Pinpoint the cell where the given text exists, returning its [x, y] midpoint coordinate. 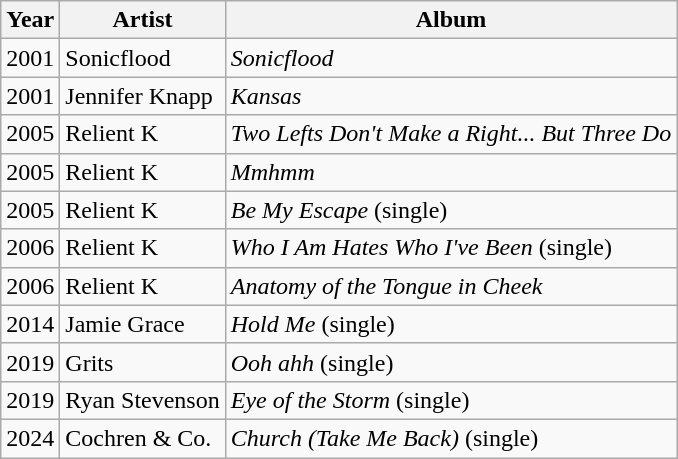
Ryan Stevenson [142, 400]
Mmhmm [451, 172]
Two Lefts Don't Make a Right... But Three Do [451, 134]
Album [451, 20]
Eye of the Storm (single) [451, 400]
Jamie Grace [142, 324]
Church (Take Me Back) (single) [451, 438]
Grits [142, 362]
Cochren & Co. [142, 438]
Hold Me (single) [451, 324]
Who I Am Hates Who I've Been (single) [451, 248]
Kansas [451, 96]
Artist [142, 20]
Be My Escape (single) [451, 210]
Ooh ahh (single) [451, 362]
Year [30, 20]
2014 [30, 324]
2024 [30, 438]
Jennifer Knapp [142, 96]
Anatomy of the Tongue in Cheek [451, 286]
